From the cell containing the given text, extract its center point as (x, y) coordinate. 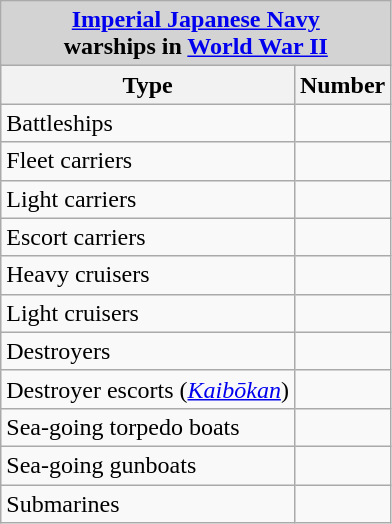
Destroyer escorts (Kaibōkan) (148, 389)
Sea-going gunboats (148, 465)
Fleet carriers (148, 161)
Light carriers (148, 199)
Light cruisers (148, 313)
Escort carriers (148, 237)
Sea-going torpedo boats (148, 427)
Type (148, 85)
Destroyers (148, 351)
Heavy cruisers (148, 275)
Number (342, 85)
Submarines (148, 503)
Battleships (148, 123)
Imperial Japanese Navywarships in World War II (196, 34)
